For the text-containing cell, return its midpoint in [x, y] coordinate format. 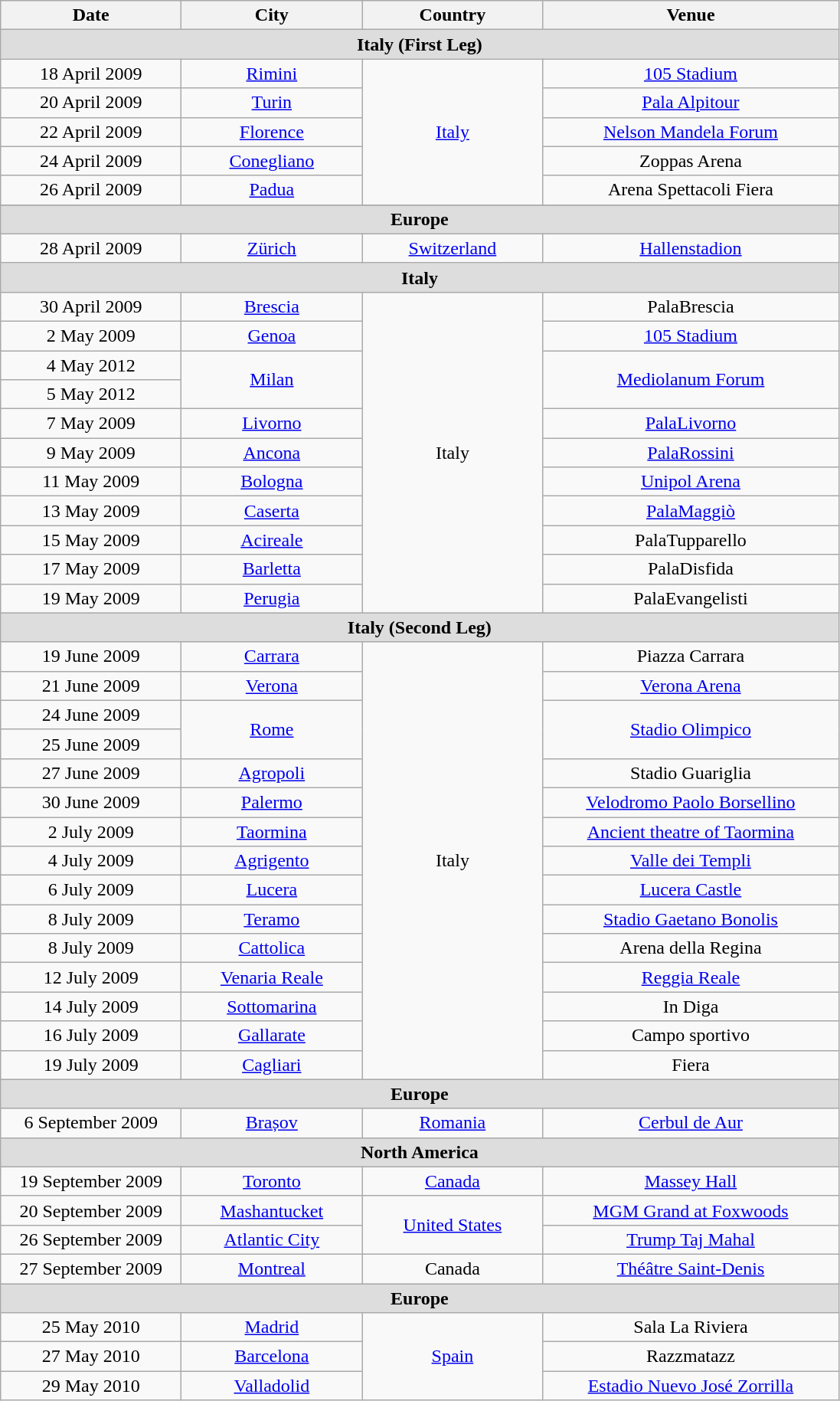
26 September 2009 [91, 1239]
Date [91, 15]
Ancona [272, 453]
30 June 2009 [91, 802]
Unipol Arena [691, 482]
24 June 2009 [91, 715]
Pala Alpitour [691, 103]
29 May 2010 [91, 1386]
PalaEvangelisti [691, 598]
Cerbul de Aur [691, 1123]
Arena della Regina [691, 948]
Teramo [272, 919]
Venue [691, 15]
Florence [272, 132]
Cagliari [272, 1065]
Mediolanum Forum [691, 380]
Massey Hall [691, 1181]
Théâtre Saint-Denis [691, 1268]
Italy (First Leg) [420, 44]
24 April 2009 [91, 161]
Venaria Reale [272, 977]
19 May 2009 [91, 598]
6 September 2009 [91, 1123]
Rome [272, 729]
Ancient theatre of Taormina [691, 831]
Genoa [272, 336]
19 July 2009 [91, 1065]
9 May 2009 [91, 453]
Razzmatazz [691, 1357]
20 September 2009 [91, 1210]
27 June 2009 [91, 773]
12 July 2009 [91, 977]
In Diga [691, 1007]
Palermo [272, 802]
United States [453, 1225]
4 July 2009 [91, 861]
PalaBrescia [691, 306]
Romania [453, 1123]
Switzerland [453, 248]
2 May 2009 [91, 336]
Zürich [272, 248]
Hallenstadion [691, 248]
Milan [272, 380]
Velodromo Paolo Borsellino [691, 802]
Valle dei Templi [691, 861]
Taormina [272, 831]
Fiera [691, 1065]
Barletta [272, 569]
Agrigento [272, 861]
Valladolid [272, 1386]
4 May 2012 [91, 365]
25 June 2009 [91, 744]
Sottomarina [272, 1007]
Rimini [272, 74]
MGM Grand at Foxwoods [691, 1210]
Atlantic City [272, 1239]
Livorno [272, 424]
27 May 2010 [91, 1357]
20 April 2009 [91, 103]
Carrara [272, 656]
28 April 2009 [91, 248]
26 April 2009 [91, 190]
Arena Spettacoli Fiera [691, 190]
16 July 2009 [91, 1036]
13 May 2009 [91, 511]
21 June 2009 [91, 686]
Caserta [272, 511]
Turin [272, 103]
Spain [453, 1357]
Toronto [272, 1181]
Zoppas Arena [691, 161]
North America [420, 1152]
22 April 2009 [91, 132]
Barcelona [272, 1357]
30 April 2009 [91, 306]
Lucera Castle [691, 890]
Nelson Mandela Forum [691, 132]
25 May 2010 [91, 1327]
Stadio Olimpico [691, 729]
Piazza Carrara [691, 656]
27 September 2009 [91, 1268]
Lucera [272, 890]
Cattolica [272, 948]
15 May 2009 [91, 540]
Agropoli [272, 773]
Brașov [272, 1123]
Stadio Gaetano Bonolis [691, 919]
2 July 2009 [91, 831]
Sala La Riviera [691, 1327]
Gallarate [272, 1036]
Mashantucket [272, 1210]
Campo sportivo [691, 1036]
Verona Arena [691, 686]
Padua [272, 190]
19 June 2009 [91, 656]
Bologna [272, 482]
City [272, 15]
Conegliano [272, 161]
5 May 2012 [91, 394]
Country [453, 15]
PalaRossini [691, 453]
Montreal [272, 1268]
18 April 2009 [91, 74]
17 May 2009 [91, 569]
Reggia Reale [691, 977]
PalaTupparello [691, 540]
Perugia [272, 598]
Estadio Nuevo José Zorrilla [691, 1386]
Brescia [272, 306]
11 May 2009 [91, 482]
14 July 2009 [91, 1007]
Acireale [272, 540]
19 September 2009 [91, 1181]
7 May 2009 [91, 424]
Stadio Guariglia [691, 773]
Madrid [272, 1327]
Trump Taj Mahal [691, 1239]
6 July 2009 [91, 890]
PalaMaggiò [691, 511]
PalaDisfida [691, 569]
PalaLivorno [691, 424]
Italy (Second Leg) [420, 627]
Verona [272, 686]
